Capture the cell that displays the provided text and extract its (x, y) central coordinate. 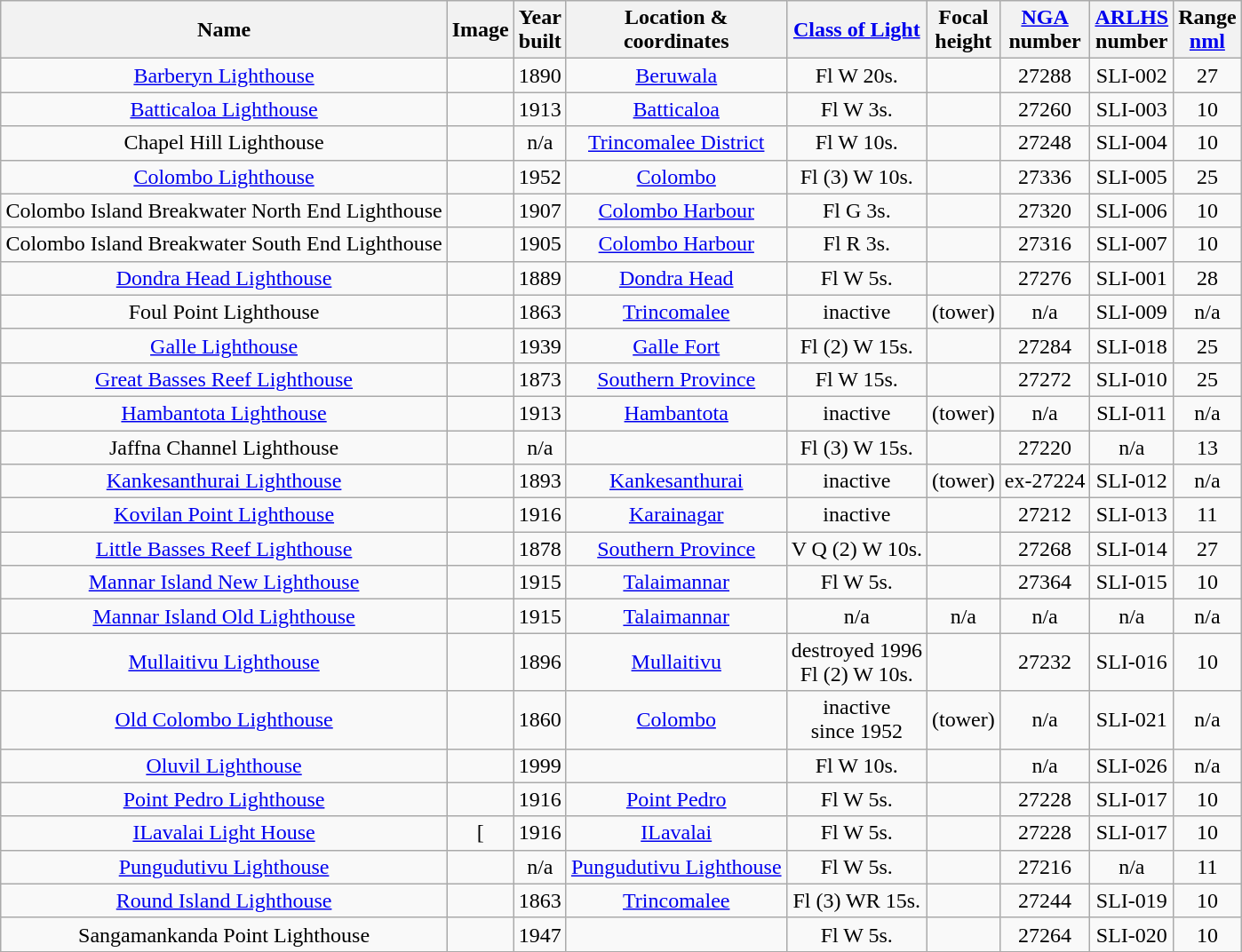
ILavalai (676, 833)
Hambantota (676, 413)
Dondra Head Lighthouse (224, 278)
Hambantota Lighthouse (224, 413)
SLI-020 (1132, 934)
Batticaloa (676, 109)
27212 (1045, 515)
27316 (1045, 244)
Fl (2) W 15s. (856, 345)
destroyed 1996Fl (2) W 10s. (856, 662)
1873 (540, 379)
Fl W 20s. (856, 75)
Colombo Lighthouse (224, 177)
Chapel Hill Lighthouse (224, 143)
SLI-014 (1132, 549)
Fl W 3s. (856, 109)
Image (480, 30)
Foul Point Lighthouse (224, 312)
Mannar Island Old Lighthouse (224, 616)
13 (1207, 447)
1889 (540, 278)
1878 (540, 549)
27244 (1045, 900)
Dondra Head (676, 278)
SLI-016 (1132, 662)
ILavalai Light House (224, 833)
28 (1207, 278)
27216 (1045, 867)
Karainagar (676, 515)
SLI-002 (1132, 75)
Sangamankanda Point Lighthouse (224, 934)
NGAnumber (1045, 30)
Point Pedro (676, 799)
SLI-012 (1132, 481)
Rangenml (1207, 30)
Colombo Island Breakwater South End Lighthouse (224, 244)
27320 (1045, 210)
Batticaloa Lighthouse (224, 109)
SLI-021 (1132, 719)
27264 (1045, 934)
Focalheight (964, 30)
Kankesanthurai (676, 481)
Kankesanthurai Lighthouse (224, 481)
ex-27224 (1045, 481)
Name (224, 30)
1907 (540, 210)
Fl (3) W 10s. (856, 177)
SLI-003 (1132, 109)
Fl (3) WR 15s. (856, 900)
Jaffna Channel Lighthouse (224, 447)
ARLHSnumber (1132, 30)
SLI-001 (1132, 278)
SLI-018 (1132, 345)
Round Island Lighthouse (224, 900)
SLI-006 (1132, 210)
SLI-007 (1132, 244)
Location & coordinates (676, 30)
Mullaitivu Lighthouse (224, 662)
Yearbuilt (540, 30)
Old Colombo Lighthouse (224, 719)
27364 (1045, 583)
SLI-009 (1132, 312)
1905 (540, 244)
Oluvil Lighthouse (224, 766)
27268 (1045, 549)
SLI-005 (1132, 177)
1860 (540, 719)
Class of Light (856, 30)
1893 (540, 481)
SLI-013 (1132, 515)
27248 (1045, 143)
Fl G 3s. (856, 210)
1896 (540, 662)
Galle Lighthouse (224, 345)
27272 (1045, 379)
1939 (540, 345)
Kovilan Point Lighthouse (224, 515)
SLI-010 (1132, 379)
27232 (1045, 662)
SLI-015 (1132, 583)
Fl R 3s. (856, 244)
inactivesince 1952 (856, 719)
Barberyn Lighthouse (224, 75)
SLI-026 (1132, 766)
1999 (540, 766)
Colombo Island Breakwater North End Lighthouse (224, 210)
Trincomalee District (676, 143)
1947 (540, 934)
27260 (1045, 109)
SLI-004 (1132, 143)
Point Pedro Lighthouse (224, 799)
Galle Fort (676, 345)
1890 (540, 75)
Fl (3) W 15s. (856, 447)
27220 (1045, 447)
[ (480, 833)
SLI-011 (1132, 413)
27276 (1045, 278)
Fl W 15s. (856, 379)
SLI-019 (1132, 900)
27284 (1045, 345)
27288 (1045, 75)
Mullaitivu (676, 662)
Mannar Island New Lighthouse (224, 583)
Little Basses Reef Lighthouse (224, 549)
1952 (540, 177)
Great Basses Reef Lighthouse (224, 379)
27336 (1045, 177)
V Q (2) W 10s. (856, 549)
Beruwala (676, 75)
